Pinpoint the cell where the given text exists, returning its (x, y) midpoint coordinate. 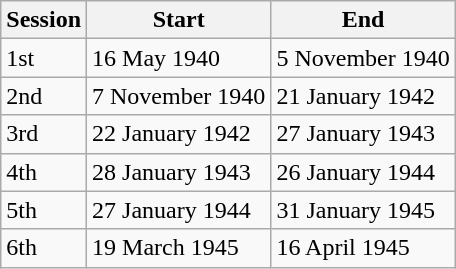
27 January 1943 (363, 134)
26 January 1944 (363, 172)
5th (44, 210)
21 January 1942 (363, 96)
28 January 1943 (179, 172)
1st (44, 58)
22 January 1942 (179, 134)
27 January 1944 (179, 210)
Start (179, 20)
5 November 1940 (363, 58)
6th (44, 248)
End (363, 20)
7 November 1940 (179, 96)
4th (44, 172)
3rd (44, 134)
Session (44, 20)
2nd (44, 96)
19 March 1945 (179, 248)
16 May 1940 (179, 58)
16 April 1945 (363, 248)
31 January 1945 (363, 210)
